Scan for the cell matching the given text and deliver its [x, y] coordinate at center. 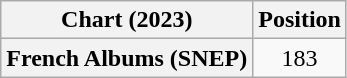
French Albums (SNEP) [127, 58]
183 [300, 58]
Chart (2023) [127, 20]
Position [300, 20]
